Extract the (X, Y) coordinate from the center of the cell holding the provided text.  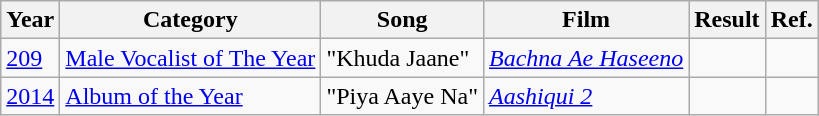
Category (190, 20)
Album of the Year (190, 96)
"Piya Aaye Na" (402, 96)
Result (727, 20)
"Khuda Jaane" (402, 58)
Aashiqui 2 (586, 96)
Film (586, 20)
Bachna Ae Haseeno (586, 58)
209 (30, 58)
Ref. (792, 20)
Song (402, 20)
2014 (30, 96)
Year (30, 20)
Male Vocalist of The Year (190, 58)
